Determine the [X, Y] coordinate at the center of the cell enclosing the given text.  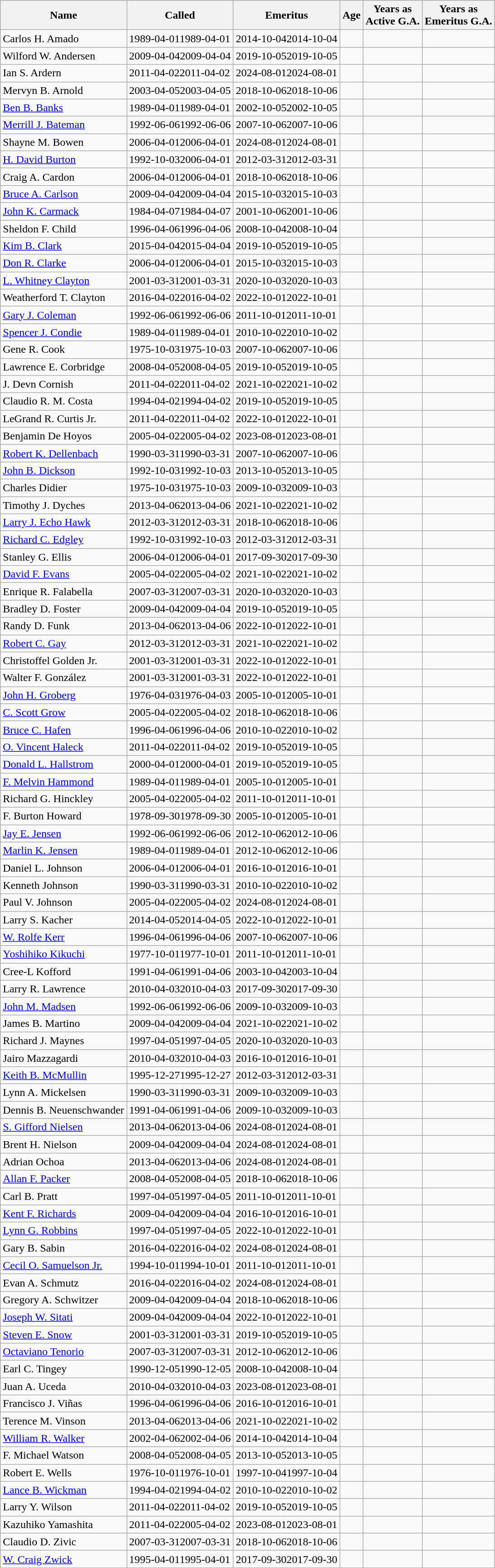
Craig A. Cardon [64, 177]
Adrian Ochoa [64, 1162]
John H. Groberg [64, 695]
Wilford W. Andersen [64, 56]
Years asActive G.A. [392, 15]
Kenneth Johnson [64, 885]
Keith B. McMullin [64, 1075]
Christoffel Golden Jr. [64, 661]
1978-09-301978-09-30 [180, 816]
C. Scott Grow [64, 712]
Lynn G. Robbins [64, 1231]
2014-04-052014-04-05 [180, 920]
Paul V. Johnson [64, 902]
Larry Y. Wilson [64, 1507]
1992-10-032006-04-01 [180, 159]
Steven E. Snow [64, 1334]
Charles Didier [64, 488]
1994-10-011994-10-01 [180, 1265]
F. Michael Watson [64, 1455]
1984-04-071984-04-07 [180, 211]
1995-04-011995-04-01 [180, 1559]
Age [351, 15]
Juan A. Uceda [64, 1386]
Larry J. Echo Hawk [64, 523]
Brent H. Nielson [64, 1144]
Bruce C. Hafen [64, 730]
H. David Burton [64, 159]
Richard G. Hinckley [64, 799]
Gene R. Cook [64, 350]
Randy D. Funk [64, 626]
2011-04-022005-04-02 [180, 1524]
Spencer J. Condie [64, 332]
2000-04-012000-04-01 [180, 764]
1990-12-051990-12-05 [180, 1369]
Bradley D. Foster [64, 609]
Jairo Mazzagardi [64, 1058]
Francisco J. Viñas [64, 1404]
Carl B. Pratt [64, 1196]
L. Whitney Clayton [64, 281]
Claudio D. Zivic [64, 1542]
Shayne M. Bowen [64, 142]
Called [180, 15]
1976-04-031976-04-03 [180, 695]
Kazuhiko Yamashita [64, 1524]
1997-10-041997-10-04 [287, 1473]
James B. Martino [64, 1023]
Carlos H. Amado [64, 39]
1995-12-271995-12-27 [180, 1075]
Kim B. Clark [64, 246]
William R. Walker [64, 1438]
Gary J. Coleman [64, 315]
2003-10-042003-10-04 [287, 971]
2002-10-052002-10-05 [287, 108]
Gregory A. Schwitzer [64, 1300]
2015-04-042015-04-04 [180, 246]
Yoshihiko Kikuchi [64, 954]
Jay E. Jensen [64, 833]
Kent F. Richards [64, 1213]
Cree-L Kofford [64, 971]
Timothy J. Dyches [64, 505]
Bruce A. Carlson [64, 194]
1977-10-011977-10-01 [180, 954]
Stanley G. Ellis [64, 557]
Allan F. Packer [64, 1179]
Evan A. Schmutz [64, 1282]
Dennis B. Neuenschwander [64, 1110]
Robert E. Wells [64, 1473]
J. Devn Cornish [64, 384]
LeGrand R. Curtis Jr. [64, 419]
2002-04-062002-04-06 [180, 1438]
Robert K. Dellenbach [64, 453]
Donald L. Hallstrom [64, 764]
Lawrence E. Corbridge [64, 367]
John M. Madsen [64, 1006]
Cecil O. Samuelson Jr. [64, 1265]
Weatherford T. Clayton [64, 298]
Lance B. Wickman [64, 1490]
S. Gifford Nielsen [64, 1127]
Robert C. Gay [64, 643]
Daniel L. Johnson [64, 868]
1976-10-011976-10-01 [180, 1473]
Years asEmeritus G.A. [459, 15]
Larry R. Lawrence [64, 989]
Octaviano Tenorio [64, 1352]
Walter F. González [64, 678]
W. Craig Zwick [64, 1559]
Terence M. Vinson [64, 1421]
F. Melvin Hammond [64, 781]
Mervyn B. Arnold [64, 90]
Claudio R. M. Costa [64, 401]
Richard J. Maynes [64, 1040]
Richard C. Edgley [64, 540]
Don R. Clarke [64, 263]
Earl C. Tingey [64, 1369]
2003-04-052003-04-05 [180, 90]
John B. Dickson [64, 470]
Name [64, 15]
David F. Evans [64, 574]
2001-10-062001-10-06 [287, 211]
Enrique R. Falabella [64, 592]
Sheldon F. Child [64, 228]
Ben B. Banks [64, 108]
Marlin K. Jensen [64, 851]
Merrill J. Bateman [64, 125]
Larry S. Kacher [64, 920]
F. Burton Howard [64, 816]
Emeritus [287, 15]
W. Rolfe Kerr [64, 937]
Gary B. Sabin [64, 1248]
Lynn A. Mickelsen [64, 1093]
John K. Carmack [64, 211]
Joseph W. Sitati [64, 1317]
O. Vincent Haleck [64, 747]
Ian S. Ardern [64, 73]
Benjamin De Hoyos [64, 436]
